Provide the [x, y] coordinate of the cell's center where the given text is located.  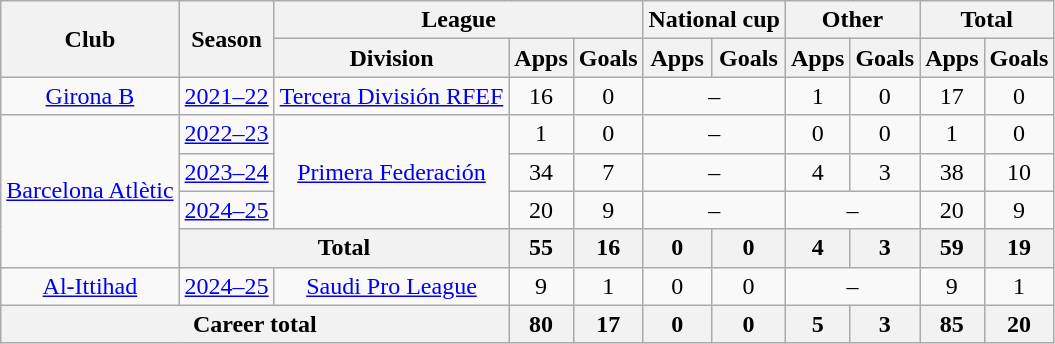
Career total [255, 324]
7 [608, 172]
Other [852, 20]
59 [952, 248]
Division [392, 58]
5 [817, 324]
85 [952, 324]
38 [952, 172]
Tercera División RFEF [392, 96]
Saudi Pro League [392, 286]
10 [1019, 172]
Barcelona Atlètic [90, 191]
League [458, 20]
2021–22 [226, 96]
55 [541, 248]
2022–23 [226, 134]
80 [541, 324]
Season [226, 39]
Al-Ittihad [90, 286]
Primera Federación [392, 172]
2023–24 [226, 172]
34 [541, 172]
National cup [714, 20]
19 [1019, 248]
Club [90, 39]
Girona B [90, 96]
